Capture the cell that displays the provided text and extract its [X, Y] central coordinate. 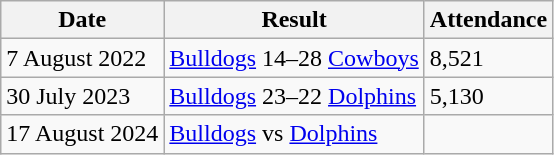
17 August 2024 [82, 134]
7 August 2022 [82, 58]
Bulldogs vs Dolphins [294, 134]
Result [294, 20]
Date [82, 20]
Attendance [488, 20]
Bulldogs 23–22 Dolphins [294, 96]
5,130 [488, 96]
Bulldogs 14–28 Cowboys [294, 58]
8,521 [488, 58]
30 July 2023 [82, 96]
